Identify which cell holds the provided text, then report its (X, Y) central coordinate. 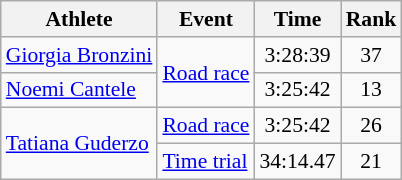
Tatiana Guderzo (80, 144)
Giorgia Bronzini (80, 55)
Time (297, 19)
Time trial (206, 162)
Noemi Cantele (80, 90)
Athlete (80, 19)
34:14.47 (297, 162)
37 (372, 55)
26 (372, 126)
13 (372, 90)
21 (372, 162)
Event (206, 19)
3:28:39 (297, 55)
Rank (372, 19)
